Search for the cell housing the specified text and yield its (x, y) center coordinate. 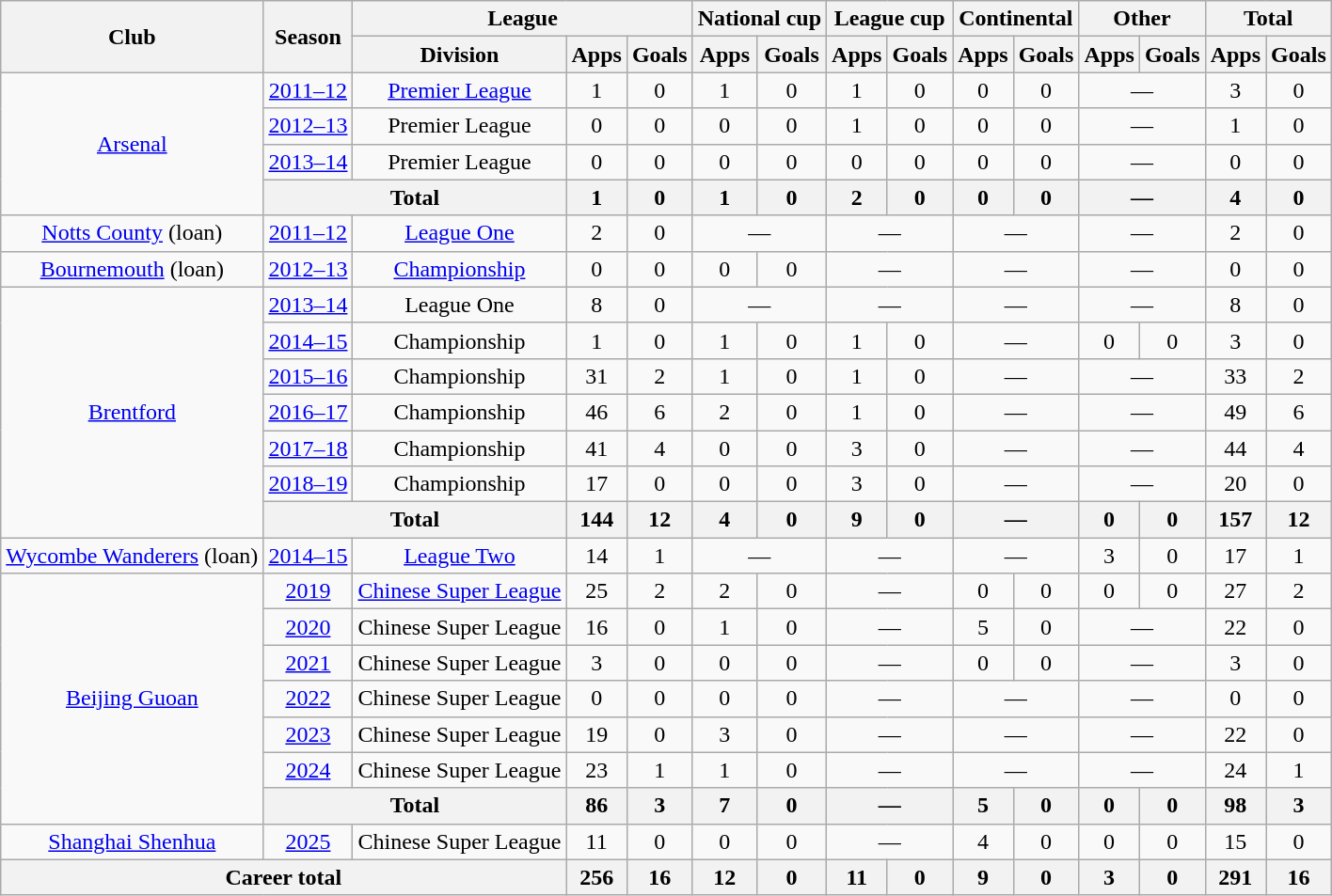
2024 (309, 770)
256 (596, 877)
24 (1235, 770)
Club (132, 37)
33 (1235, 376)
98 (1235, 806)
157 (1235, 520)
Continental (1016, 19)
19 (596, 734)
25 (596, 591)
Brentford (132, 412)
2021 (309, 663)
49 (1235, 412)
15 (1235, 841)
Wycombe Wanderers (loan) (132, 556)
Other (1142, 19)
2023 (309, 734)
2025 (309, 841)
2017–18 (309, 448)
41 (596, 448)
291 (1235, 877)
86 (596, 806)
Season (309, 37)
2018–19 (309, 484)
44 (1235, 448)
2016–17 (309, 412)
2022 (309, 699)
7 (724, 806)
League Two (459, 556)
144 (596, 520)
20 (1235, 484)
23 (596, 770)
Beijing Guoan (132, 699)
46 (596, 412)
Notts County (loan) (132, 233)
31 (596, 376)
2020 (309, 627)
Arsenal (132, 144)
Bournemouth (loan) (132, 269)
League (523, 19)
27 (1235, 591)
2015–16 (309, 376)
National cup (759, 19)
14 (596, 556)
2019 (309, 591)
League cup (890, 19)
Career total (284, 877)
Shanghai Shenhua (132, 841)
Division (459, 55)
